Find where the given text appears and provide that cell's center as [x, y] coordinate. 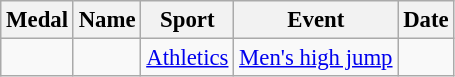
Men's high jump [316, 58]
Sport [188, 20]
Event [316, 20]
Name [107, 20]
Medal [38, 20]
Date [426, 20]
Athletics [188, 58]
